Find where the given text appears and provide that cell's center as (x, y) coordinate. 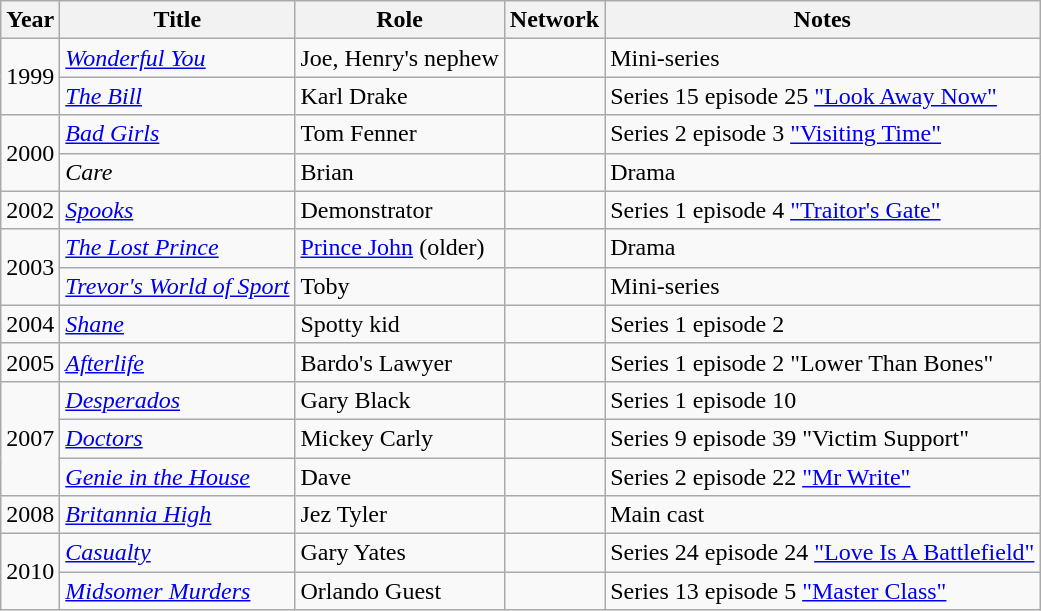
Wonderful You (178, 58)
Series 13 episode 5 "Master Class" (822, 591)
Brian (400, 172)
Trevor's World of Sport (178, 286)
Britannia High (178, 515)
Role (400, 20)
Bad Girls (178, 134)
Midsomer Murders (178, 591)
Bardo's Lawyer (400, 362)
1999 (30, 77)
Series 1 episode 10 (822, 400)
Care (178, 172)
Doctors (178, 438)
Shane (178, 324)
Mickey Carly (400, 438)
Prince John (older) (400, 248)
Series 1 episode 2 "Lower Than Bones" (822, 362)
Series 1 episode 2 (822, 324)
Notes (822, 20)
2004 (30, 324)
Genie in the House (178, 477)
Joe, Henry's nephew (400, 58)
Series 24 episode 24 "Love Is A Battlefield" (822, 553)
Year (30, 20)
Afterlife (178, 362)
Desperados (178, 400)
2008 (30, 515)
2007 (30, 438)
2010 (30, 572)
Title (178, 20)
Series 2 episode 3 "Visiting Time" (822, 134)
The Lost Prince (178, 248)
Demonstrator (400, 210)
Toby (400, 286)
Series 2 episode 22 "Mr Write" (822, 477)
Jez Tyler (400, 515)
Dave (400, 477)
Series 15 episode 25 "Look Away Now" (822, 96)
Spooks (178, 210)
Network (554, 20)
Spotty kid (400, 324)
Gary Yates (400, 553)
Tom Fenner (400, 134)
2003 (30, 267)
Gary Black (400, 400)
2005 (30, 362)
The Bill (178, 96)
Series 9 episode 39 "Victim Support" (822, 438)
2002 (30, 210)
Casualty (178, 553)
2000 (30, 153)
Orlando Guest (400, 591)
Main cast (822, 515)
Karl Drake (400, 96)
Series 1 episode 4 "Traitor's Gate" (822, 210)
